Find where the given text appears and provide that cell's center as [X, Y] coordinate. 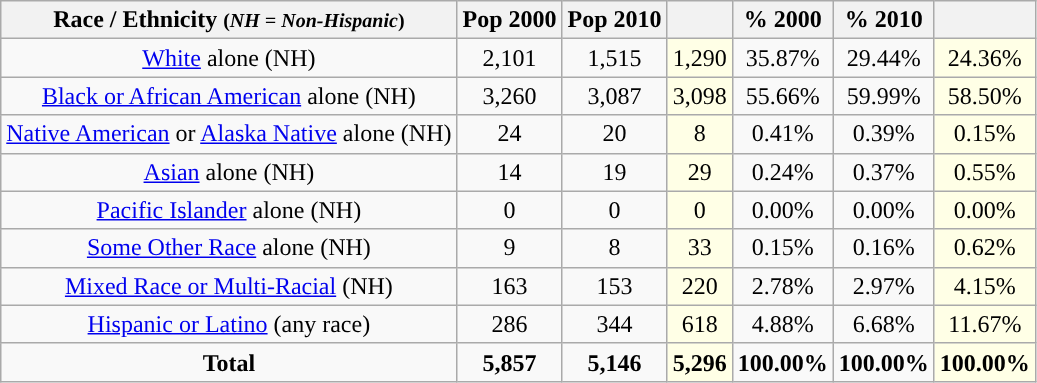
24.36% [984, 58]
Asian alone (NH) [229, 172]
11.67% [984, 324]
3,087 [614, 96]
5,146 [614, 362]
1,290 [700, 58]
20 [614, 134]
Pop 2010 [614, 20]
0.37% [884, 172]
55.66% [782, 96]
220 [700, 286]
0.62% [984, 248]
2,101 [510, 58]
% 2000 [782, 20]
14 [510, 172]
29.44% [884, 58]
5,296 [700, 362]
0.55% [984, 172]
4.88% [782, 324]
33 [700, 248]
0.16% [884, 248]
35.87% [782, 58]
9 [510, 248]
Mixed Race or Multi-Racial (NH) [229, 286]
0.24% [782, 172]
Hispanic or Latino (any race) [229, 324]
Total [229, 362]
Some Other Race alone (NH) [229, 248]
2.97% [884, 286]
Native American or Alaska Native alone (NH) [229, 134]
1,515 [614, 58]
29 [700, 172]
0.41% [782, 134]
3,260 [510, 96]
0.39% [884, 134]
2.78% [782, 286]
4.15% [984, 286]
59.99% [884, 96]
Race / Ethnicity (NH = Non-Hispanic) [229, 20]
344 [614, 324]
Pacific Islander alone (NH) [229, 210]
58.50% [984, 96]
Pop 2000 [510, 20]
6.68% [884, 324]
153 [614, 286]
3,098 [700, 96]
24 [510, 134]
286 [510, 324]
% 2010 [884, 20]
19 [614, 172]
Black or African American alone (NH) [229, 96]
163 [510, 286]
618 [700, 324]
White alone (NH) [229, 58]
5,857 [510, 362]
